Capture the cell that displays the provided text and extract its [x, y] central coordinate. 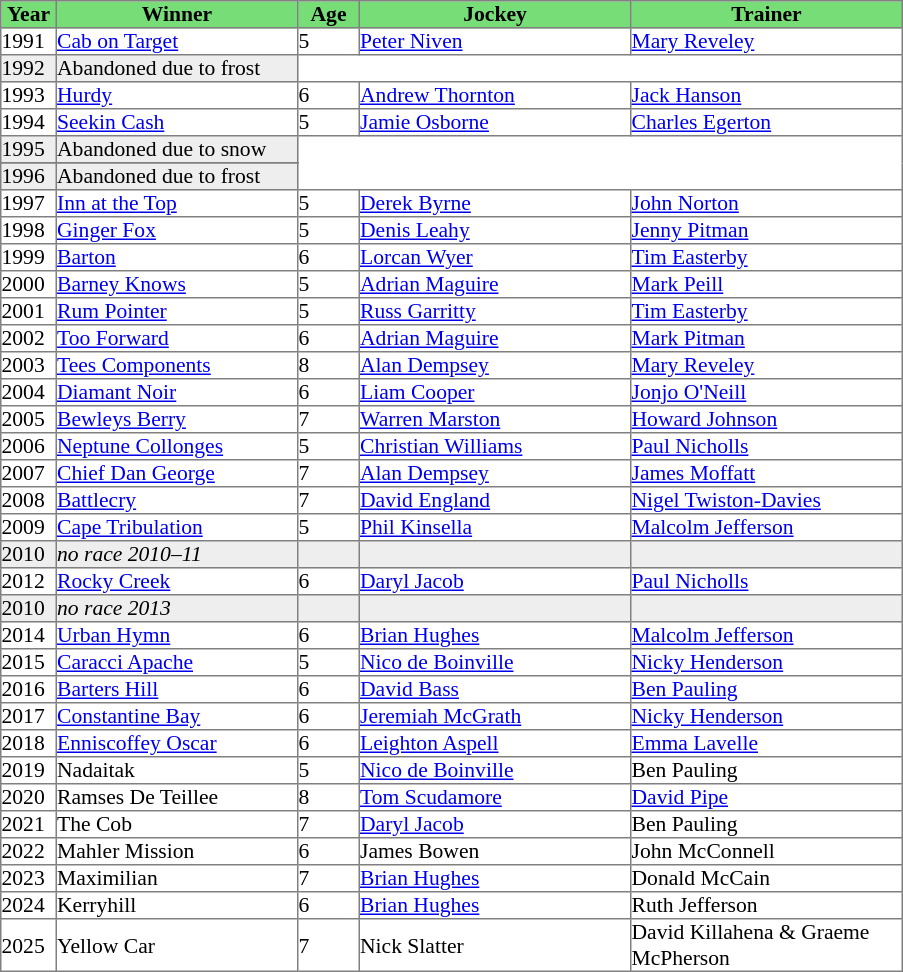
Mark Peill [767, 284]
Jack Hanson [767, 96]
Too Forward [177, 338]
2012 [29, 582]
2003 [29, 366]
1991 [29, 42]
Leighton Aspell [495, 744]
Trainer [767, 14]
Rum Pointer [177, 312]
Nigel Twiston-Davies [767, 500]
John Norton [767, 204]
Lorcan Wyer [495, 258]
2005 [29, 420]
Emma Lavelle [767, 744]
Ginger Fox [177, 230]
Year [29, 14]
Andrew Thornton [495, 96]
2004 [29, 392]
2009 [29, 528]
1997 [29, 204]
Caracci Apache [177, 662]
2006 [29, 446]
John McConnell [767, 852]
2000 [29, 284]
Jockey [495, 14]
Maximilian [177, 878]
Tom Scudamore [495, 798]
Abandoned due to snow [177, 150]
1993 [29, 96]
Ramses De Teillee [177, 798]
Donald McCain [767, 878]
Nadaitak [177, 770]
James Bowen [495, 852]
Chief Dan George [177, 474]
Warren Marston [495, 420]
no race 2010–11 [177, 554]
Ruth Jefferson [767, 906]
Russ Garritty [495, 312]
Barton [177, 258]
Seekin Cash [177, 122]
2018 [29, 744]
Rocky Creek [177, 582]
Enniscoffey Oscar [177, 744]
2015 [29, 662]
2024 [29, 906]
2022 [29, 852]
Age [329, 14]
David Pipe [767, 798]
Howard Johnson [767, 420]
Denis Leahy [495, 230]
Cab on Target [177, 42]
1996 [29, 176]
Jonjo O'Neill [767, 392]
Nick Slatter [495, 945]
Urban Hymn [177, 636]
2007 [29, 474]
2001 [29, 312]
2016 [29, 690]
2020 [29, 798]
Bewleys Berry [177, 420]
Neptune Collonges [177, 446]
Diamant Noir [177, 392]
David England [495, 500]
Charles Egerton [767, 122]
2008 [29, 500]
Mark Pitman [767, 338]
1995 [29, 150]
Christian Williams [495, 446]
Hurdy [177, 96]
Jamie Osborne [495, 122]
2023 [29, 878]
David Bass [495, 690]
Jenny Pitman [767, 230]
Tees Components [177, 366]
Inn at the Top [177, 204]
Phil Kinsella [495, 528]
1992 [29, 68]
Kerryhill [177, 906]
Constantine Bay [177, 716]
Liam Cooper [495, 392]
The Cob [177, 824]
1999 [29, 258]
2025 [29, 945]
no race 2013 [177, 608]
1994 [29, 122]
Derek Byrne [495, 204]
Jeremiah McGrath [495, 716]
2017 [29, 716]
Mahler Mission [177, 852]
David Killahena & Graeme McPherson [767, 945]
1998 [29, 230]
Cape Tribulation [177, 528]
Winner [177, 14]
Peter Niven [495, 42]
Barters Hill [177, 690]
James Moffatt [767, 474]
Barney Knows [177, 284]
2002 [29, 338]
2021 [29, 824]
2014 [29, 636]
Battlecry [177, 500]
2019 [29, 770]
Yellow Car [177, 945]
